For the text-containing cell, return its midpoint in [x, y] coordinate format. 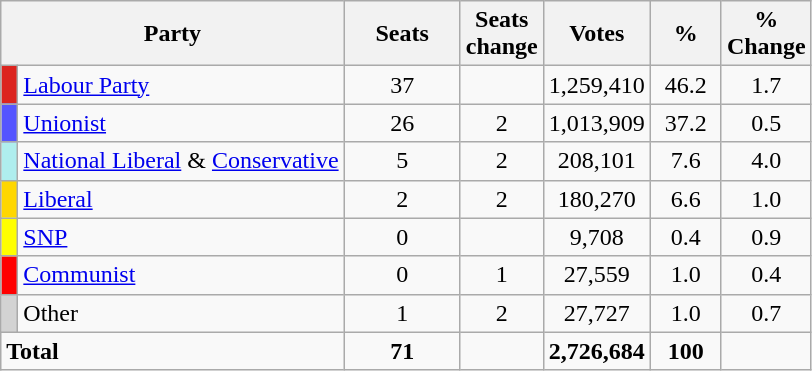
37.2 [686, 123]
180,270 [596, 199]
37 [402, 85]
27,727 [596, 313]
0.5 [766, 123]
26 [402, 123]
5 [402, 161]
4.0 [766, 161]
0.9 [766, 237]
6.6 [686, 199]
Communist [181, 275]
% Change [766, 34]
Other [181, 313]
Party [172, 34]
0.7 [766, 313]
Seats change [502, 34]
71 [402, 351]
% [686, 34]
208,101 [596, 161]
Seats [402, 34]
9,708 [596, 237]
Unionist [181, 123]
1,259,410 [596, 85]
SNP [181, 237]
46.2 [686, 85]
100 [686, 351]
Liberal [181, 199]
Total [172, 351]
1,013,909 [596, 123]
Labour Party [181, 85]
2,726,684 [596, 351]
Votes [596, 34]
National Liberal & Conservative [181, 161]
1.7 [766, 85]
7.6 [686, 161]
27,559 [596, 275]
